Extract the [X, Y] coordinate from the center of the cell holding the provided text.  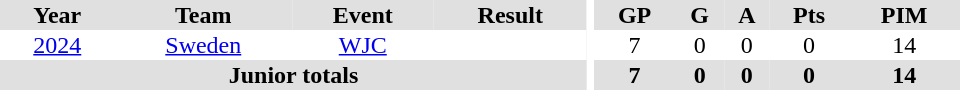
Sweden [204, 45]
PIM [904, 15]
Pts [810, 15]
A [747, 15]
Event [363, 15]
G [700, 15]
WJC [363, 45]
Team [204, 15]
Junior totals [294, 75]
Result [511, 15]
2024 [58, 45]
GP [635, 15]
Year [58, 15]
